Return the [X, Y] coordinate for the center point of the cell that contains the specified text.  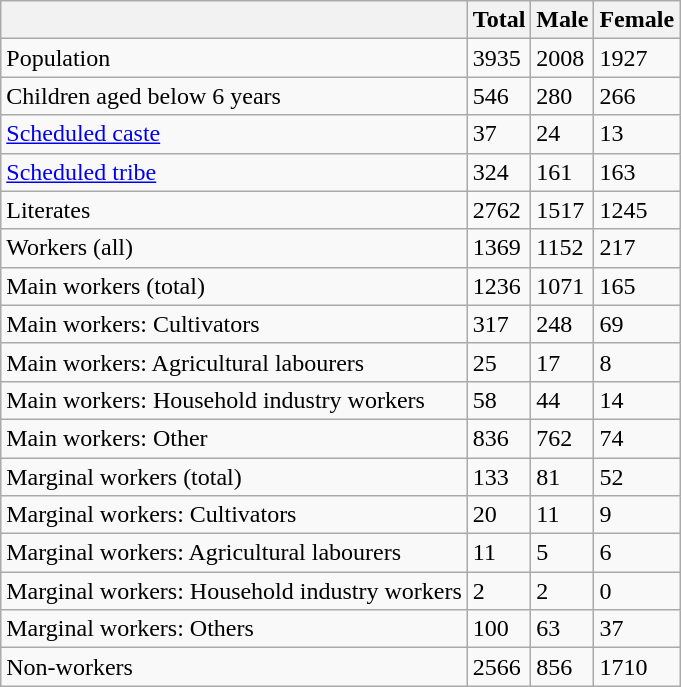
1245 [637, 210]
Main workers: Other [234, 438]
25 [499, 362]
Female [637, 20]
Scheduled tribe [234, 172]
1152 [562, 248]
546 [499, 96]
44 [562, 400]
Marginal workers: Others [234, 629]
1927 [637, 58]
1369 [499, 248]
74 [637, 438]
100 [499, 629]
836 [499, 438]
165 [637, 286]
317 [499, 324]
Children aged below 6 years [234, 96]
Male [562, 20]
2762 [499, 210]
Marginal workers (total) [234, 477]
14 [637, 400]
161 [562, 172]
856 [562, 667]
3935 [499, 58]
1071 [562, 286]
Marginal workers: Household industry workers [234, 591]
133 [499, 477]
762 [562, 438]
Scheduled caste [234, 134]
Marginal workers: Cultivators [234, 515]
266 [637, 96]
Main workers: Cultivators [234, 324]
Total [499, 20]
Non-workers [234, 667]
1517 [562, 210]
17 [562, 362]
1236 [499, 286]
58 [499, 400]
280 [562, 96]
9 [637, 515]
Marginal workers: Agricultural labourers [234, 553]
Main workers (total) [234, 286]
63 [562, 629]
Population [234, 58]
324 [499, 172]
20 [499, 515]
163 [637, 172]
69 [637, 324]
0 [637, 591]
2008 [562, 58]
81 [562, 477]
2566 [499, 667]
24 [562, 134]
Literates [234, 210]
Workers (all) [234, 248]
217 [637, 248]
5 [562, 553]
6 [637, 553]
13 [637, 134]
248 [562, 324]
Main workers: Agricultural labourers [234, 362]
8 [637, 362]
52 [637, 477]
Main workers: Household industry workers [234, 400]
1710 [637, 667]
